Scan for the cell matching the given text and deliver its [x, y] coordinate at center. 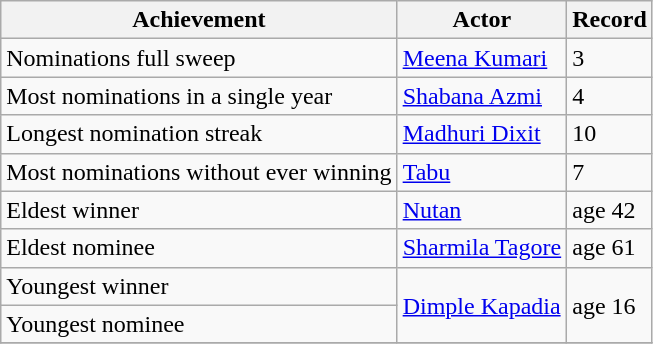
Sharmila Tagore [482, 248]
Youngest winner [199, 286]
4 [610, 96]
Youngest nominee [199, 324]
Actor [482, 20]
Eldest nominee [199, 248]
Nutan [482, 210]
Madhuri Dixit [482, 134]
age 42 [610, 210]
age 16 [610, 305]
Achievement [199, 20]
Most nominations in a single year [199, 96]
age 61 [610, 248]
Record [610, 20]
Meena Kumari [482, 58]
Dimple Kapadia [482, 305]
Shabana Azmi [482, 96]
Tabu [482, 172]
Most nominations without ever winning [199, 172]
3 [610, 58]
10 [610, 134]
Eldest winner [199, 210]
7 [610, 172]
Nominations full sweep [199, 58]
Longest nomination streak [199, 134]
